Find where the given text appears and provide that cell's center as (x, y) coordinate. 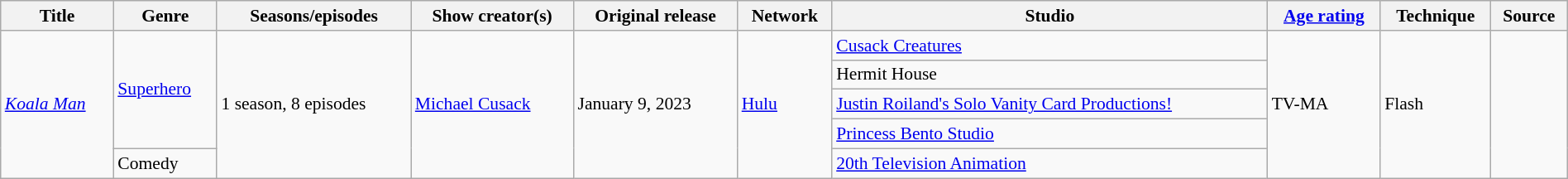
Princess Bento Studio (1049, 134)
Koala Man (58, 104)
Flash (1436, 104)
20th Television Animation (1049, 163)
Original release (655, 16)
Title (58, 16)
Source (1528, 16)
Genre (165, 16)
1 season, 8 episodes (313, 104)
Seasons/episodes (313, 16)
Comedy (165, 163)
Hulu (785, 104)
Studio (1049, 16)
Technique (1436, 16)
Justin Roiland's Solo Vanity Card Productions! (1049, 104)
Show creator(s) (493, 16)
Age rating (1324, 16)
Cusack Creatures (1049, 46)
Hermit House (1049, 75)
TV-MA (1324, 104)
January 9, 2023 (655, 104)
Superhero (165, 89)
Network (785, 16)
Michael Cusack (493, 104)
